Provide the [X, Y] coordinate of the cell's center where the given text is located.  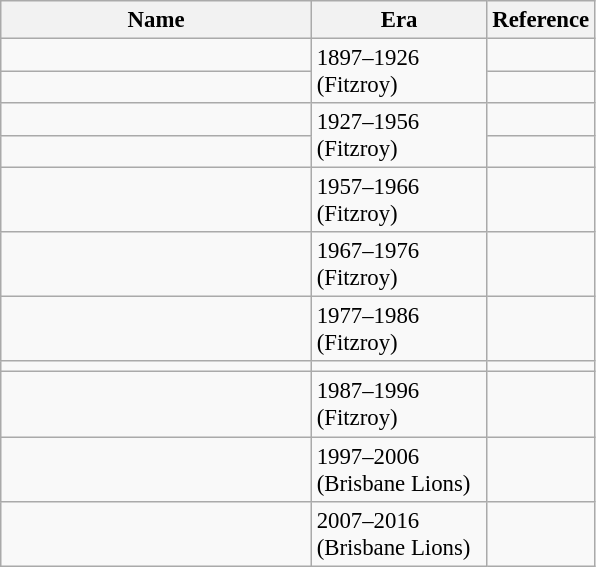
1927–1956 (Fitzroy) [399, 136]
2007–2016 (Brisbane Lions) [399, 534]
Era [399, 20]
1957–1966 (Fitzroy) [399, 200]
Reference [541, 20]
1987–1996 (Fitzroy) [399, 404]
1897–1926 (Fitzroy) [399, 72]
1997–2006 (Brisbane Lions) [399, 470]
Name [156, 20]
1967–1976 (Fitzroy) [399, 264]
1977–1986 (Fitzroy) [399, 330]
